Pinpoint the cell where the given text exists, returning its (x, y) midpoint coordinate. 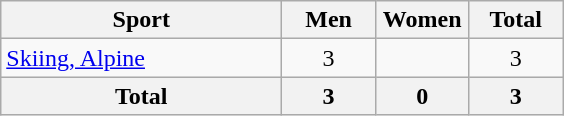
Skiing, Alpine (142, 58)
Men (329, 20)
Sport (142, 20)
Women (422, 20)
0 (422, 96)
